Determine the (X, Y) coordinate at the center of the cell enclosing the given text.  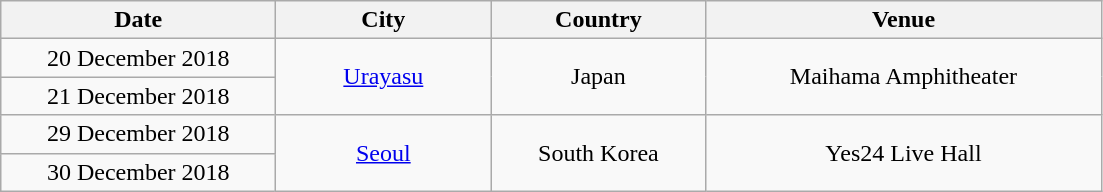
29 December 2018 (138, 134)
Japan (598, 77)
City (384, 20)
Yes24 Live Hall (904, 153)
21 December 2018 (138, 96)
Seoul (384, 153)
20 December 2018 (138, 58)
30 December 2018 (138, 172)
Country (598, 20)
Venue (904, 20)
Date (138, 20)
Urayasu (384, 77)
Maihama Amphitheater (904, 77)
South Korea (598, 153)
